Return (x, y) of the center of cell containing provided text 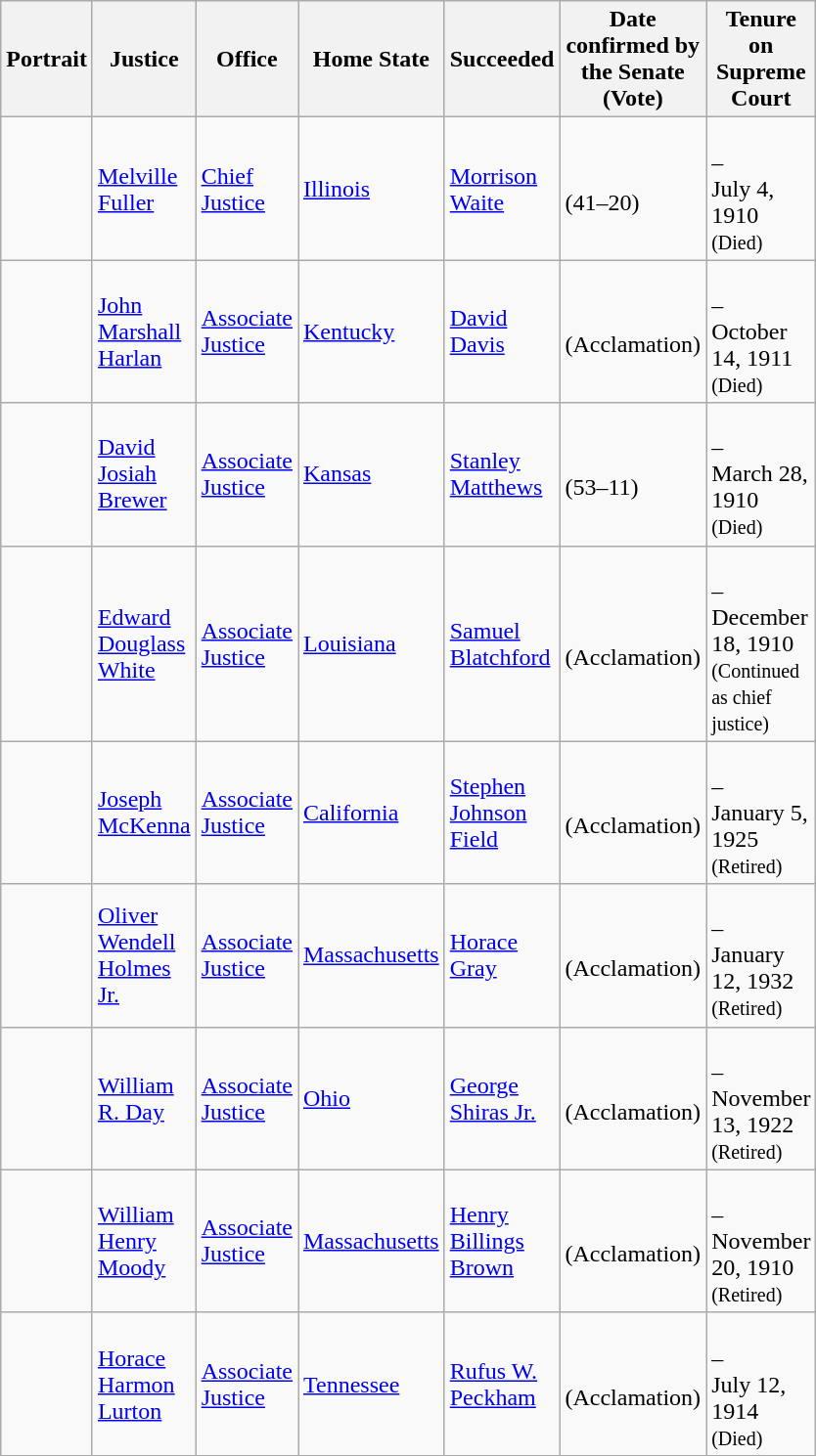
California (371, 813)
–March 28, 1910(Died) (761, 474)
Joseph McKenna (144, 813)
Portrait (47, 59)
Melville Fuller (144, 189)
Office (247, 59)
Rufus W. Peckham (502, 1384)
John Marshall Harlan (144, 331)
–July 4, 1910(Died) (761, 189)
Tennessee (371, 1384)
Illinois (371, 189)
–January 12, 1932(Retired) (761, 955)
Tenure on Supreme Court (761, 59)
Louisiana (371, 643)
Stephen Johnson Field (502, 813)
Kentucky (371, 331)
Morrison Waite (502, 189)
Oliver Wendell Holmes Jr. (144, 955)
Horace Gray (502, 955)
David Davis (502, 331)
Chief Justice (247, 189)
George Shiras Jr. (502, 1098)
(53–11) (633, 474)
Stanley Matthews (502, 474)
–December 18, 1910(Continued as chief justice) (761, 643)
Kansas (371, 474)
–November 13, 1922(Retired) (761, 1098)
Henry Billings Brown (502, 1241)
Date confirmed by the Senate(Vote) (633, 59)
(41–20) (633, 189)
Ohio (371, 1098)
–October 14, 1911(Died) (761, 331)
Horace Harmon Lurton (144, 1384)
Justice (144, 59)
William Henry Moody (144, 1241)
–July 12, 1914(Died) (761, 1384)
–November 20, 1910(Retired) (761, 1241)
Edward Douglass White (144, 643)
Home State (371, 59)
–January 5, 1925(Retired) (761, 813)
William R. Day (144, 1098)
Succeeded (502, 59)
Samuel Blatchford (502, 643)
David Josiah Brewer (144, 474)
